Provide the (x, y) coordinate of the cell's center where the given text is located.  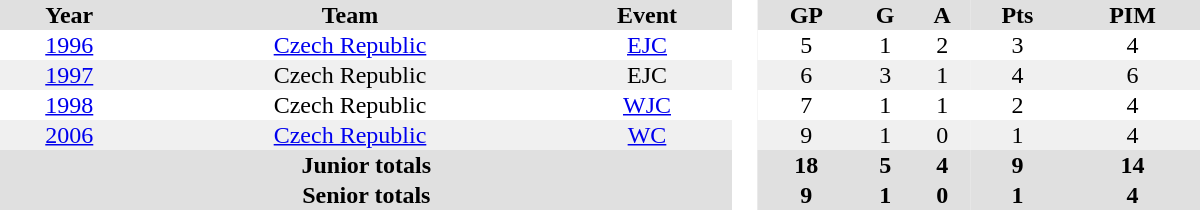
1996 (70, 45)
Pts (1018, 15)
A (942, 15)
7 (806, 105)
Year (70, 15)
Event (646, 15)
Senior totals (366, 195)
1997 (70, 75)
PIM (1132, 15)
Junior totals (366, 165)
2006 (70, 135)
G (886, 15)
GP (806, 15)
Team (350, 15)
WJC (646, 105)
18 (806, 165)
WC (646, 135)
14 (1132, 165)
1998 (70, 105)
